Extract the (X, Y) coordinate from the center of the cell holding the provided text.  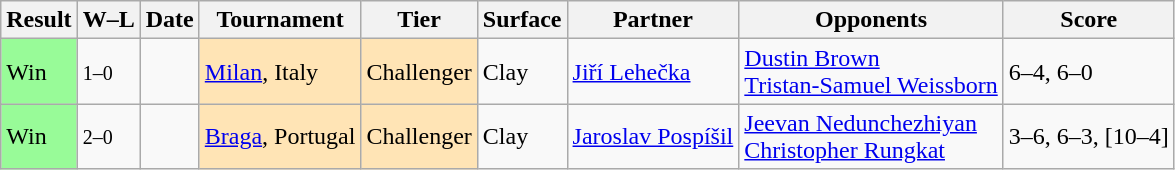
Partner (653, 20)
1–0 (108, 72)
Dustin Brown Tristan-Samuel Weissborn (871, 72)
Result (39, 20)
Tournament (280, 20)
6–4, 6–0 (1088, 72)
Tier (419, 20)
2–0 (108, 136)
Date (170, 20)
Milan, Italy (280, 72)
W–L (108, 20)
Jaroslav Pospíšil (653, 136)
Jeevan Nedunchezhiyan Christopher Rungkat (871, 136)
Surface (522, 20)
Score (1088, 20)
Opponents (871, 20)
Jiří Lehečka (653, 72)
Braga, Portugal (280, 136)
3–6, 6–3, [10–4] (1088, 136)
